Find where the given text appears and provide that cell's center as (X, Y) coordinate. 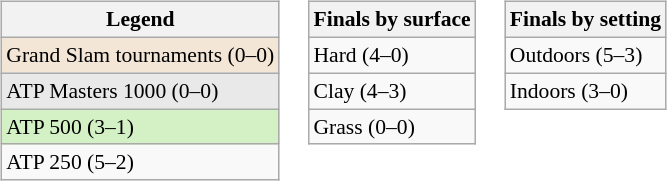
Finals by setting (586, 20)
Legend (140, 20)
ATP Masters 1000 (0–0) (140, 91)
Grass (0–0) (392, 127)
Outdoors (5–3) (586, 55)
Clay (4–3) (392, 91)
ATP 250 (5–2) (140, 162)
ATP 500 (3–1) (140, 127)
Grand Slam tournaments (0–0) (140, 55)
Indoors (3–0) (586, 91)
Finals by surface (392, 20)
Hard (4–0) (392, 55)
